Output the [X, Y] coordinate of the center of the cell containing the given text.  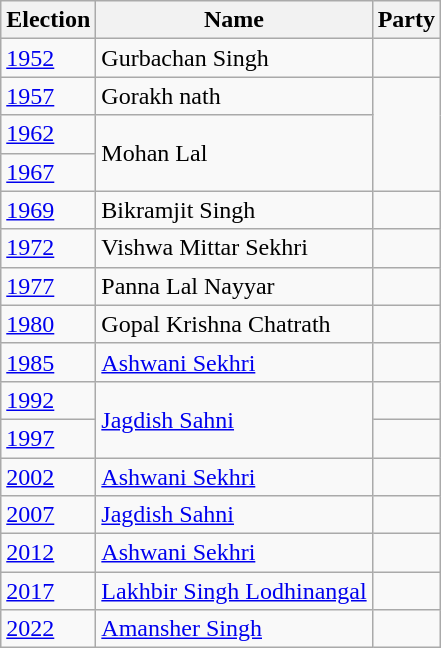
1952 [48, 58]
Bikramjit Singh [234, 210]
1962 [48, 134]
2002 [48, 477]
Gopal Krishna Chatrath [234, 324]
Gorakh nath [234, 96]
2012 [48, 553]
1969 [48, 210]
2017 [48, 591]
Name [234, 20]
1967 [48, 172]
1980 [48, 324]
1985 [48, 362]
2007 [48, 515]
2022 [48, 629]
Lakhbir Singh Lodhinangal [234, 591]
1992 [48, 400]
Party [406, 20]
Vishwa Mittar Sekhri [234, 248]
Election [48, 20]
Mohan Lal [234, 153]
Panna Lal Nayyar [234, 286]
1997 [48, 438]
1957 [48, 96]
Gurbachan Singh [234, 58]
1977 [48, 286]
Amansher Singh [234, 629]
1972 [48, 248]
